Return the (X, Y) coordinate for the center point of the cell that contains the specified text.  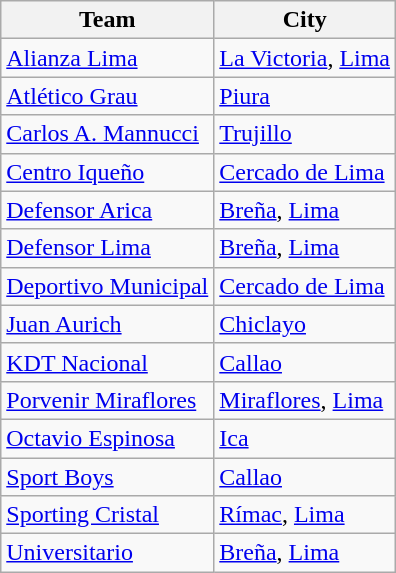
Trujillo (305, 134)
KDT Nacional (108, 362)
Carlos A. Mannucci (108, 134)
Universitario (108, 553)
Piura (305, 96)
Rímac, Lima (305, 515)
Miraflores, Lima (305, 400)
City (305, 20)
Alianza Lima (108, 58)
Sporting Cristal (108, 515)
Centro Iqueño (108, 172)
Team (108, 20)
Defensor Arica (108, 210)
La Victoria, Lima (305, 58)
Porvenir Miraflores (108, 400)
Deportivo Municipal (108, 286)
Sport Boys (108, 477)
Atlético Grau (108, 96)
Ica (305, 438)
Defensor Lima (108, 248)
Chiclayo (305, 324)
Juan Aurich (108, 324)
Octavio Espinosa (108, 438)
